Capture the cell that displays the provided text and extract its (X, Y) central coordinate. 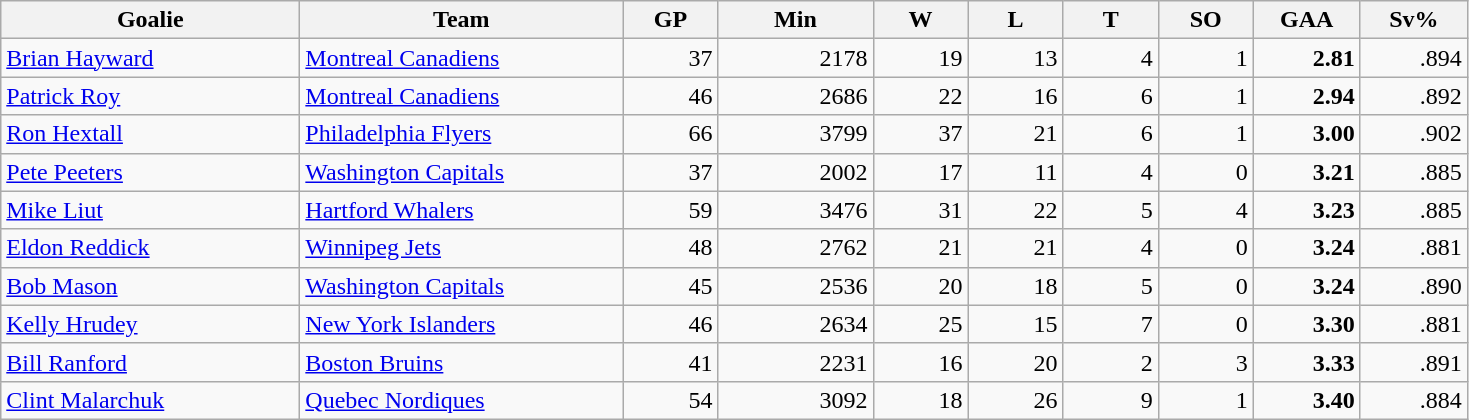
2762 (796, 248)
GP (670, 20)
Mike Liut (150, 210)
Goalie (150, 20)
3476 (796, 210)
3.21 (1306, 172)
Hartford Whalers (462, 210)
Min (796, 20)
2634 (796, 324)
9 (1110, 400)
11 (1016, 172)
.892 (1414, 96)
Ron Hextall (150, 134)
3799 (796, 134)
2.94 (1306, 96)
17 (920, 172)
Brian Hayward (150, 58)
66 (670, 134)
Boston Bruins (462, 362)
15 (1016, 324)
Sv% (1414, 20)
.884 (1414, 400)
31 (920, 210)
.890 (1414, 286)
13 (1016, 58)
2002 (796, 172)
Kelly Hrudey (150, 324)
45 (670, 286)
2686 (796, 96)
48 (670, 248)
3092 (796, 400)
New York Islanders (462, 324)
7 (1110, 324)
2.81 (1306, 58)
41 (670, 362)
54 (670, 400)
3.00 (1306, 134)
Team (462, 20)
T (1110, 20)
2 (1110, 362)
25 (920, 324)
2536 (796, 286)
59 (670, 210)
L (1016, 20)
.894 (1414, 58)
3 (1206, 362)
GAA (1306, 20)
19 (920, 58)
W (920, 20)
.902 (1414, 134)
Clint Malarchuk (150, 400)
3.30 (1306, 324)
Quebec Nordiques (462, 400)
Bill Ranford (150, 362)
.891 (1414, 362)
SO (1206, 20)
26 (1016, 400)
Patrick Roy (150, 96)
3.23 (1306, 210)
Winnipeg Jets (462, 248)
Bob Mason (150, 286)
3.33 (1306, 362)
2178 (796, 58)
Philadelphia Flyers (462, 134)
2231 (796, 362)
Pete Peeters (150, 172)
3.40 (1306, 400)
Eldon Reddick (150, 248)
